Identify which cell holds the provided text, then report its [X, Y] central coordinate. 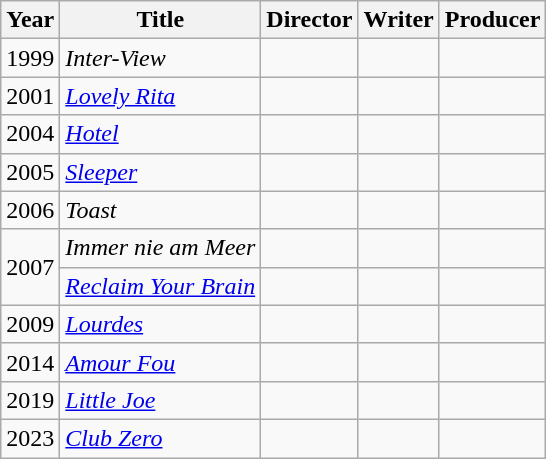
Reclaim Your Brain [160, 286]
2009 [30, 324]
2023 [30, 438]
2014 [30, 362]
Title [160, 20]
Club Zero [160, 438]
Producer [492, 20]
Writer [398, 20]
2005 [30, 172]
1999 [30, 58]
Year [30, 20]
2019 [30, 400]
Little Joe [160, 400]
Hotel [160, 134]
Lovely Rita [160, 96]
Sleeper [160, 172]
Inter-View [160, 58]
Immer nie am Meer [160, 248]
Toast [160, 210]
Director [310, 20]
2001 [30, 96]
2006 [30, 210]
2007 [30, 267]
Amour Fou [160, 362]
2004 [30, 134]
Lourdes [160, 324]
